Capture the cell that displays the provided text and extract its [X, Y] central coordinate. 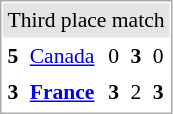
France [64, 92]
2 [136, 92]
5 [14, 56]
Canada [64, 56]
Third place match [86, 20]
